Provide the (X, Y) coordinate of the cell's center where the given text is located.  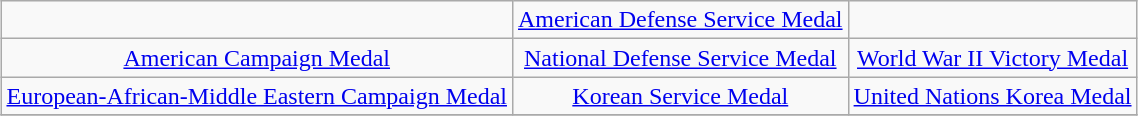
Korean Service Medal (680, 96)
National Defense Service Medal (680, 58)
European-African-Middle Eastern Campaign Medal (257, 96)
American Campaign Medal (257, 58)
World War II Victory Medal (992, 58)
United Nations Korea Medal (992, 96)
American Defense Service Medal (680, 20)
